Search for the cell housing the specified text and yield its (X, Y) center coordinate. 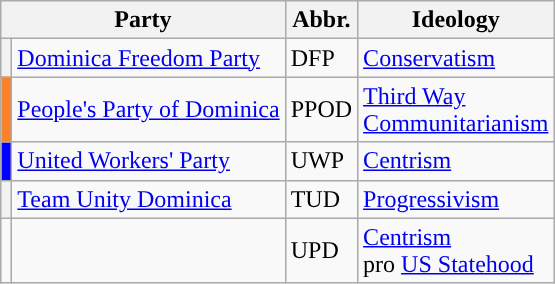
UPD (321, 250)
Conservatism (456, 58)
Progressivism (456, 199)
Team Unity Dominica (148, 199)
United Workers' Party (148, 161)
Ideology (456, 20)
Centrismpro US Statehood (456, 250)
Dominica Freedom Party (148, 58)
Centrism (456, 161)
Abbr. (321, 20)
Party (143, 20)
UWP (321, 161)
Third WayCommunitarianism (456, 110)
TUD (321, 199)
PPOD (321, 110)
People's Party of Dominica (148, 110)
DFP (321, 58)
